From the cell containing the given text, extract its center point as (x, y) coordinate. 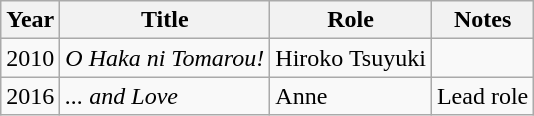
O Haka ni Tomarou! (165, 58)
Anne (351, 96)
Title (165, 20)
Notes (482, 20)
Year (30, 20)
... and Love (165, 96)
Lead role (482, 96)
2010 (30, 58)
2016 (30, 96)
Role (351, 20)
Hiroko Tsuyuki (351, 58)
